Locate the cell with the specified text and output its [x, y] center coordinate. 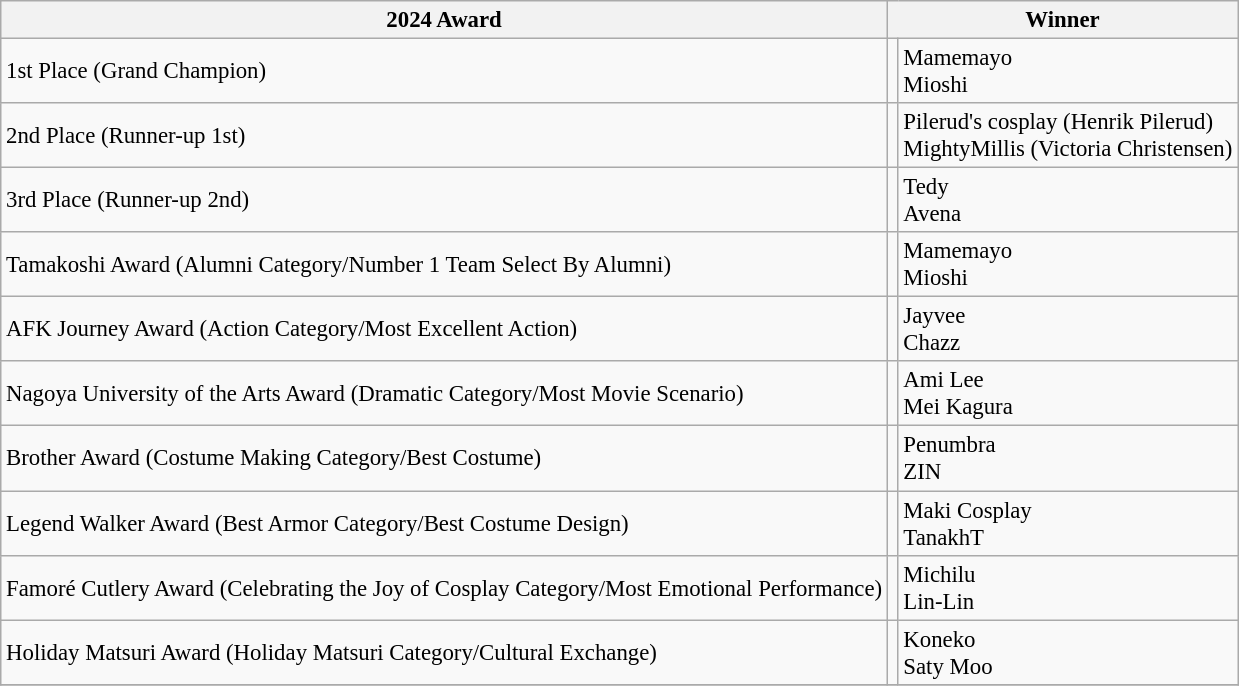
KonekoSaty Moo [1068, 652]
Tamakoshi Award (Alumni Category/Number 1 Team Select By Alumni) [444, 264]
Winner [1062, 20]
AFK Journey Award (Action Category/Most Excellent Action) [444, 330]
Legend Walker Award (Best Armor Category/Best Costume Design) [444, 524]
3rd Place (Runner-up 2nd) [444, 200]
Brother Award (Costume Making Category/Best Costume) [444, 458]
Maki CosplayTanakhT [1068, 524]
2024 Award [444, 20]
Pilerud's cosplay (Henrik Pilerud)MightyMillis (Victoria Christensen) [1068, 136]
TedyAvena [1068, 200]
Ami LeeMei Kagura [1068, 394]
JayveeChazz [1068, 330]
1st Place (Grand Champion) [444, 72]
Nagoya University of the Arts Award (Dramatic Category/Most Movie Scenario) [444, 394]
Holiday Matsuri Award (Holiday Matsuri Category/Cultural Exchange) [444, 652]
2nd Place (Runner-up 1st) [444, 136]
MichiluLin-Lin [1068, 588]
Famoré Cutlery Award (Celebrating the Joy of Cosplay Category/Most Emotional Performance) [444, 588]
PenumbraZIN [1068, 458]
